Identify which cell holds the provided text, then report its (X, Y) central coordinate. 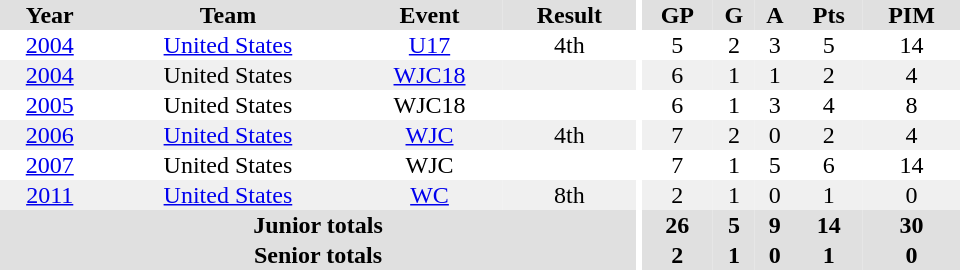
2006 (50, 135)
A (775, 15)
Pts (829, 15)
WC (429, 195)
Team (228, 15)
2011 (50, 195)
9 (775, 225)
8th (570, 195)
Result (570, 15)
26 (678, 225)
2007 (50, 165)
2005 (50, 105)
Senior totals (318, 255)
8 (912, 105)
Event (429, 15)
U17 (429, 45)
Year (50, 15)
PIM (912, 15)
G (734, 15)
30 (912, 225)
Junior totals (318, 225)
GP (678, 15)
